Locate the cell with the specified text and output its (x, y) center coordinate. 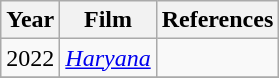
2022 (30, 58)
References (218, 20)
Film (108, 20)
Haryana (108, 58)
Year (30, 20)
